Detect which cell encompasses the target text, then output its (X, Y) center coordinate. 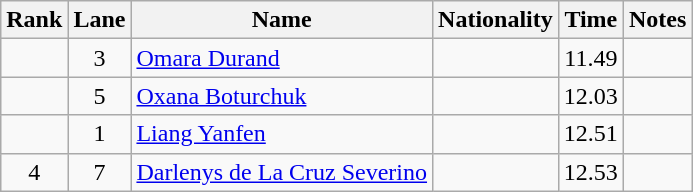
5 (100, 96)
1 (100, 134)
Time (590, 20)
Liang Yanfen (282, 134)
12.51 (590, 134)
Name (282, 20)
Darlenys de La Cruz Severino (282, 172)
Notes (657, 20)
3 (100, 58)
Rank (34, 20)
11.49 (590, 58)
Omara Durand (282, 58)
7 (100, 172)
12.53 (590, 172)
Lane (100, 20)
Oxana Boturchuk (282, 96)
12.03 (590, 96)
4 (34, 172)
Nationality (496, 20)
